For the text-containing cell, return its midpoint in (X, Y) coordinate format. 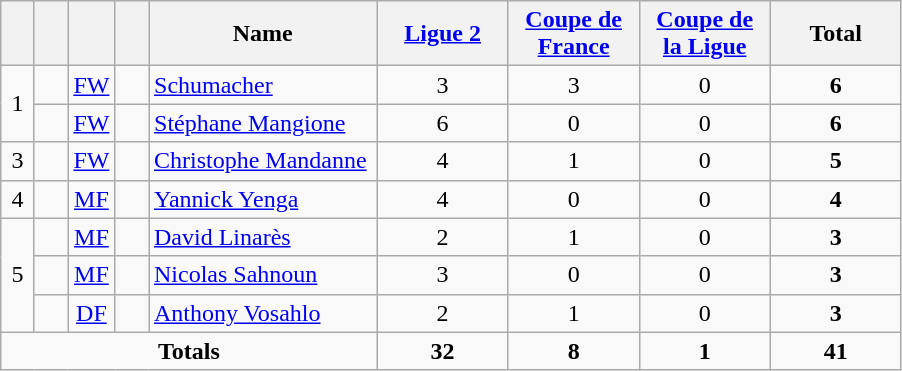
Coupe de France (574, 34)
Stéphane Mangione (262, 123)
David Linarès (262, 237)
Nicolas Sahnoun (262, 275)
Coupe de la Ligue (704, 34)
Total (836, 34)
41 (836, 351)
Yannick Yenga (262, 199)
Totals (189, 351)
Name (262, 34)
32 (442, 351)
Ligue 2 (442, 34)
8 (574, 351)
Schumacher (262, 85)
Christophe Mandanne (262, 161)
DF (92, 313)
Anthony Vosahlo (262, 313)
